Find where the given text appears and provide that cell's center as (x, y) coordinate. 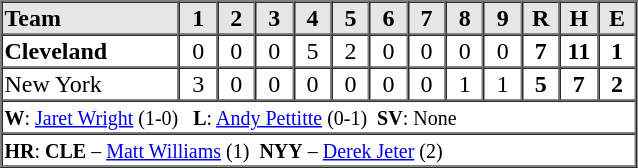
HR: CLE – Matt Williams (1) NYY – Derek Jeter (2) (319, 150)
R (541, 18)
H (579, 18)
11 (579, 50)
W: Jaret Wright (1-0) L: Andy Pettitte (0-1) SV: None (319, 116)
6 (388, 18)
E (617, 18)
Cleveland (91, 50)
New York (91, 84)
4 (312, 18)
9 (503, 18)
Team (91, 18)
8 (465, 18)
